Return the [X, Y] coordinate for the center point of the cell that contains the specified text.  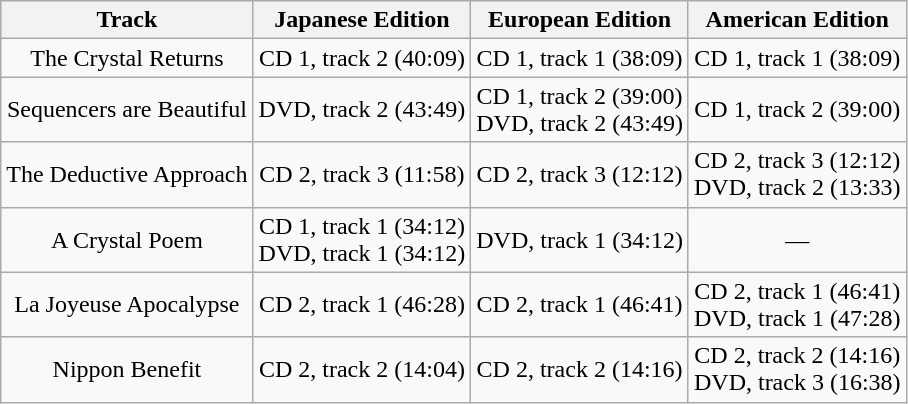
CD 2, track 2 (14:04) [362, 370]
The Deductive Approach [127, 174]
CD 2, track 3 (11:58) [362, 174]
Japanese Edition [362, 20]
CD 2, track 3 (12:12)DVD, track 2 (13:33) [797, 174]
CD 1, track 1 (34:12)DVD, track 1 (34:12) [362, 240]
Nippon Benefit [127, 370]
CD 1, track 2 (40:09) [362, 58]
CD 2, track 2 (14:16) [580, 370]
CD 2, track 1 (46:28) [362, 304]
DVD, track 1 (34:12) [580, 240]
CD 2, track 2 (14:16)DVD, track 3 (16:38) [797, 370]
— [797, 240]
La Joyeuse Apocalypse [127, 304]
CD 1, track 2 (39:00) [797, 110]
Sequencers are Beautiful [127, 110]
CD 2, track 3 (12:12) [580, 174]
CD 2, track 1 (46:41)DVD, track 1 (47:28) [797, 304]
CD 1, track 2 (39:00)DVD, track 2 (43:49) [580, 110]
American Edition [797, 20]
European Edition [580, 20]
Track [127, 20]
A Crystal Poem [127, 240]
DVD, track 2 (43:49) [362, 110]
The Crystal Returns [127, 58]
CD 2, track 1 (46:41) [580, 304]
